Detect which cell encompasses the target text, then output its [x, y] center coordinate. 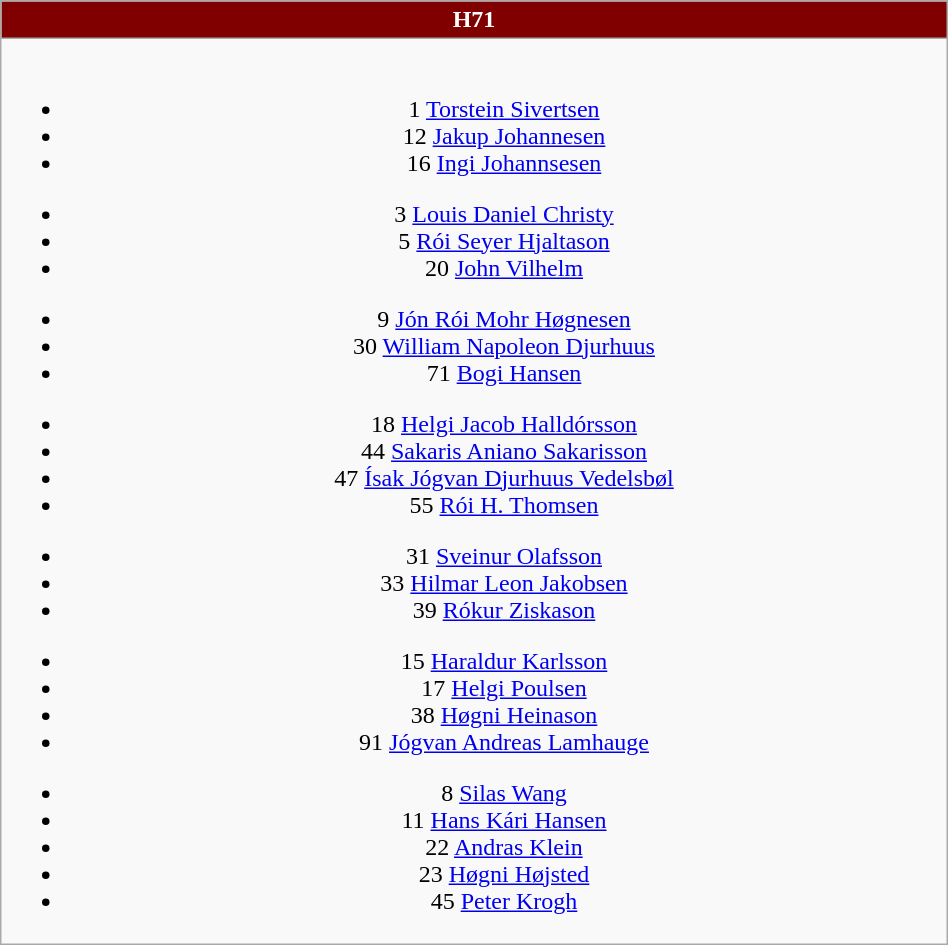
H71 [474, 20]
